Scan for the cell matching the given text and deliver its (X, Y) coordinate at center. 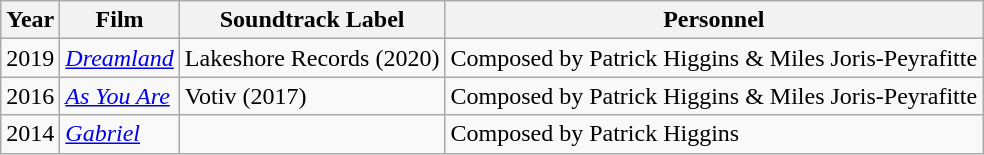
Year (30, 20)
Personnel (714, 20)
2019 (30, 58)
Dreamland (120, 58)
As You Are (120, 96)
Composed by Patrick Higgins (714, 134)
Lakeshore Records (2020) (312, 58)
2016 (30, 96)
Film (120, 20)
Votiv (2017) (312, 96)
Soundtrack Label (312, 20)
Gabriel (120, 134)
2014 (30, 134)
